Provide the (x, y) coordinate of the cell's center where the given text is located.  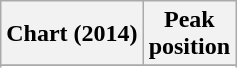
Peakposition (189, 34)
Chart (2014) (72, 34)
